Locate the cell with the specified text and output its [x, y] center coordinate. 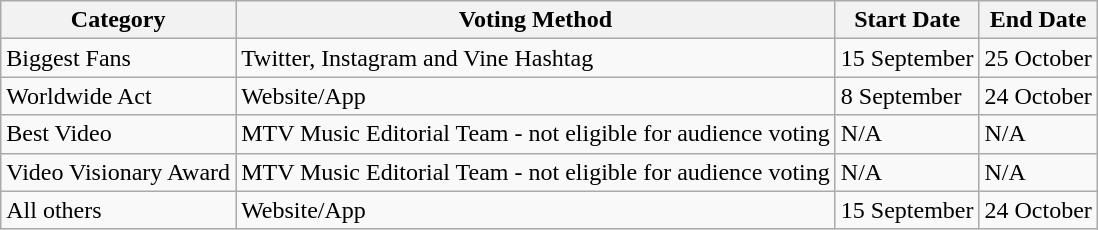
Twitter, Instagram and Vine Hashtag [536, 58]
Worldwide Act [118, 96]
Category [118, 20]
Video Visionary Award [118, 172]
End Date [1038, 20]
All others [118, 210]
8 September [907, 96]
25 October [1038, 58]
Best Video [118, 134]
Voting Method [536, 20]
Start Date [907, 20]
Biggest Fans [118, 58]
